Provide the [X, Y] coordinate of the cell's center where the given text is located.  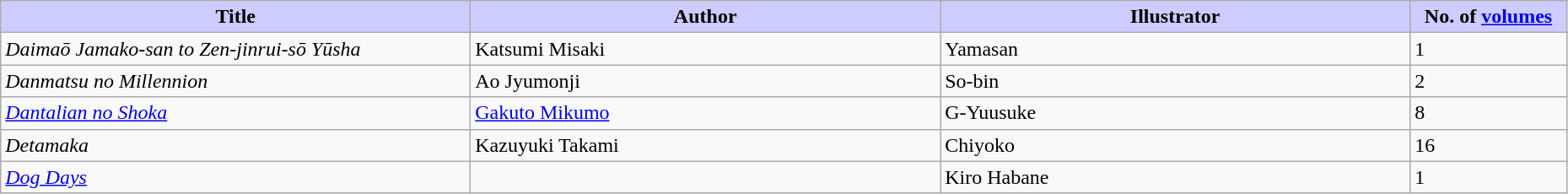
Kazuyuki Takami [705, 145]
Title [236, 17]
Dog Days [236, 177]
Katsumi Misaki [705, 49]
8 [1489, 113]
Gakuto Mikumo [705, 113]
Chiyoko [1176, 145]
Detamaka [236, 145]
Illustrator [1176, 17]
Daimaō Jamako-san to Zen-jinrui-sō Yūsha [236, 49]
Yamasan [1176, 49]
16 [1489, 145]
Dantalian no Shoka [236, 113]
Kiro Habane [1176, 177]
No. of volumes [1489, 17]
Danmatsu no Millennion [236, 81]
2 [1489, 81]
So-bin [1176, 81]
G-Yuusuke [1176, 113]
Ao Jyumonji [705, 81]
Author [705, 17]
